Provide the [x, y] coordinate of the cell's center where the given text is located.  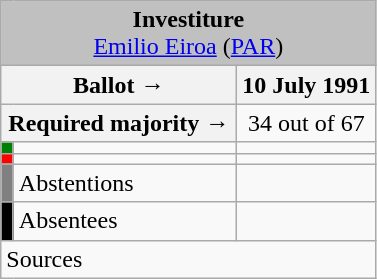
Abstentions [125, 183]
InvestitureEmilio Eiroa (PAR) [188, 34]
Sources [188, 259]
Absentees [125, 221]
Required majority → [119, 123]
34 out of 67 [306, 123]
10 July 1991 [306, 85]
Ballot → [119, 85]
